Detect which cell encompasses the target text, then output its [x, y] center coordinate. 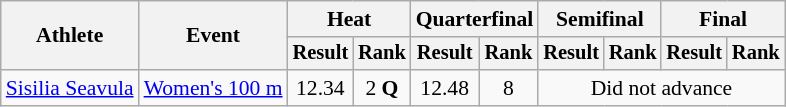
Event [214, 36]
Women's 100 m [214, 88]
Semifinal [600, 19]
Athlete [70, 36]
Did not advance [661, 88]
Sisilia Seavula [70, 88]
Quarterfinal [475, 19]
Final [722, 19]
2 Q [382, 88]
12.34 [321, 88]
Heat [350, 19]
8 [509, 88]
12.48 [445, 88]
